From the cell containing the given text, extract its center point as [X, Y] coordinate. 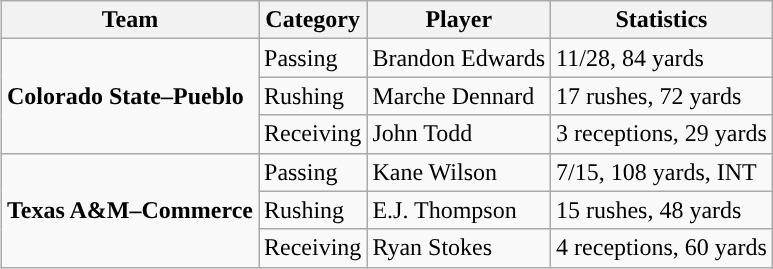
Ryan Stokes [459, 248]
Team [130, 20]
Player [459, 20]
11/28, 84 yards [662, 58]
Statistics [662, 20]
Texas A&M–Commerce [130, 210]
Kane Wilson [459, 172]
Brandon Edwards [459, 58]
Marche Dennard [459, 96]
E.J. Thompson [459, 210]
4 receptions, 60 yards [662, 248]
Colorado State–Pueblo [130, 96]
17 rushes, 72 yards [662, 96]
John Todd [459, 134]
7/15, 108 yards, INT [662, 172]
3 receptions, 29 yards [662, 134]
Category [312, 20]
15 rushes, 48 yards [662, 210]
